Determine the [X, Y] coordinate at the center of the cell enclosing the given text.  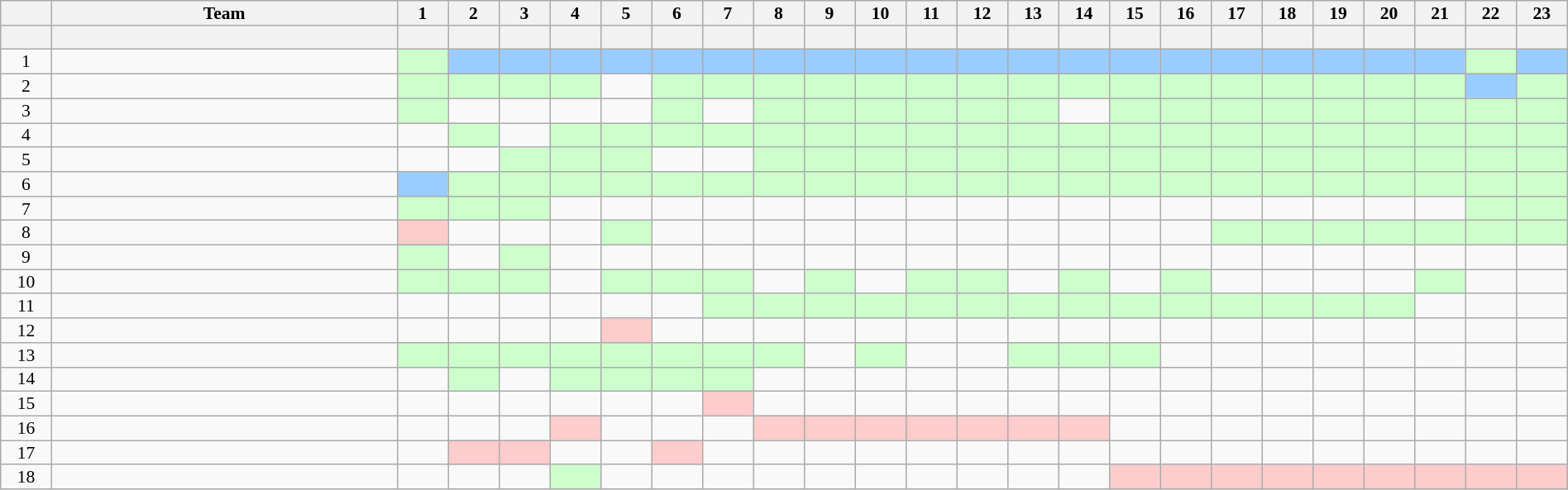
20 [1389, 13]
21 [1440, 13]
22 [1491, 13]
23 [1542, 13]
19 [1338, 13]
Team [224, 13]
